Pinpoint the cell where the given text exists, returning its (X, Y) midpoint coordinate. 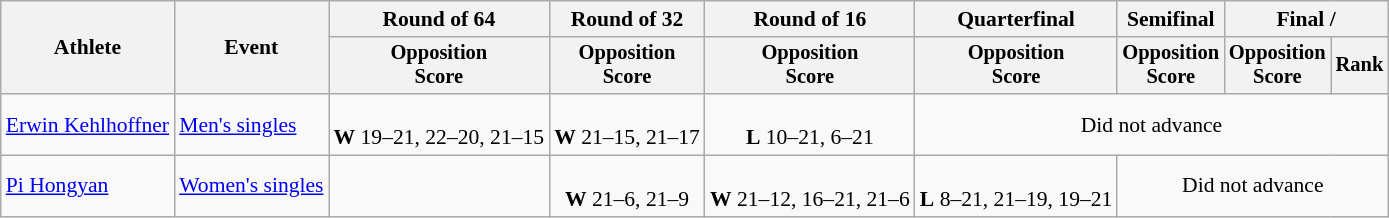
Semifinal (1170, 19)
W 21–12, 16–21, 21–6 (810, 186)
W 21–15, 21–17 (627, 124)
L 10–21, 6–21 (810, 124)
Erwin Kehlhoffner (88, 124)
Round of 32 (627, 19)
Pi Hongyan (88, 186)
Round of 16 (810, 19)
Round of 64 (440, 19)
Women's singles (251, 186)
W 19–21, 22–20, 21–15 (440, 124)
Event (251, 48)
L 8–21, 21–19, 19–21 (1016, 186)
Rank (1360, 66)
Athlete (88, 48)
Final / (1306, 19)
W 21–6, 21–9 (627, 186)
Quarterfinal (1016, 19)
Men's singles (251, 124)
